Scan for the cell matching the given text and deliver its (X, Y) coordinate at center. 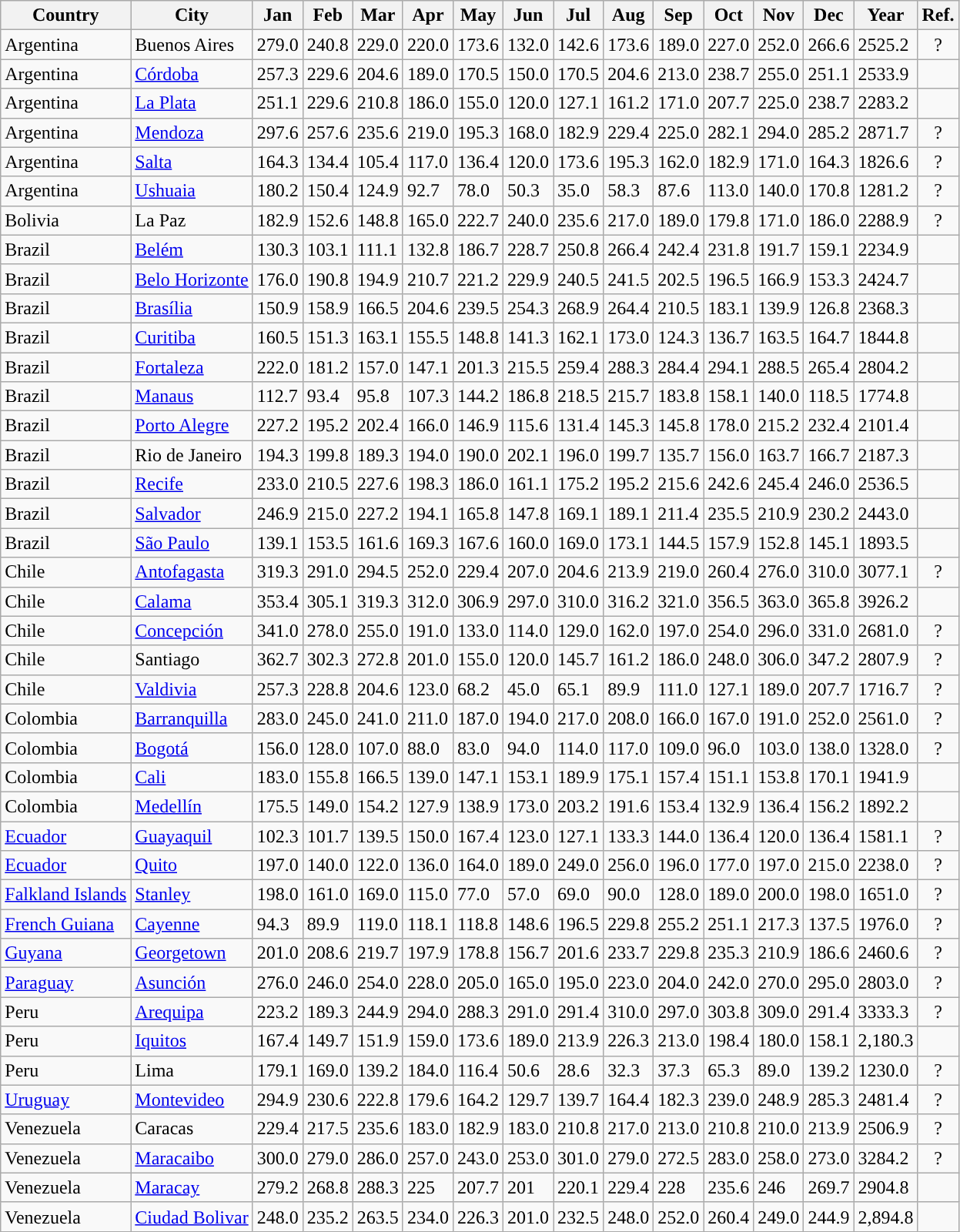
68.2 (477, 689)
242.4 (679, 249)
365.8 (828, 601)
240.0 (528, 220)
191.7 (779, 249)
227.6 (377, 484)
94.0 (528, 748)
268.9 (579, 308)
169.3 (428, 543)
205.0 (477, 983)
168.0 (528, 132)
Mendoza (192, 132)
111.0 (679, 689)
167.6 (477, 543)
257.0 (428, 1158)
Ref. (938, 15)
Salta (192, 162)
162.1 (579, 337)
90.0 (628, 895)
243.0 (477, 1158)
312.0 (428, 601)
203.2 (579, 806)
129.0 (579, 631)
Arequipa (192, 1012)
133.3 (628, 835)
178.8 (477, 953)
223.2 (277, 1012)
164.2 (477, 1100)
242.0 (728, 983)
107.3 (428, 397)
Maracay (192, 1187)
201.3 (477, 367)
50.6 (528, 1070)
119.0 (377, 924)
347.2 (828, 660)
Antofagasta (192, 572)
150.9 (277, 308)
235.5 (728, 514)
285.2 (828, 132)
239.0 (728, 1100)
258.0 (779, 1158)
112.7 (277, 397)
50.3 (528, 191)
229.9 (528, 279)
239.5 (477, 308)
2234.9 (885, 249)
Montevideo (192, 1100)
92.7 (428, 191)
1976.0 (885, 924)
182.3 (679, 1100)
165.8 (477, 514)
208.0 (628, 718)
145.3 (628, 426)
2904.8 (885, 1187)
273.0 (828, 1158)
1651.0 (885, 895)
Mar (377, 15)
105.4 (377, 162)
Rio de Janeiro (192, 455)
109.0 (679, 748)
Ciudad Bolivar (192, 1217)
95.8 (377, 397)
204.0 (679, 983)
65.3 (728, 1070)
219.7 (377, 953)
270.0 (779, 983)
Caracas (192, 1129)
Cali (192, 777)
202.5 (679, 279)
200.0 (779, 895)
189.9 (579, 777)
146.9 (477, 426)
135.7 (679, 455)
163.1 (377, 337)
186.7 (477, 249)
159.0 (428, 1041)
144.2 (477, 397)
282.1 (728, 132)
232.4 (828, 426)
88.0 (428, 748)
2481.4 (885, 1100)
207.0 (528, 572)
1716.7 (885, 689)
32.3 (628, 1070)
89.0 (779, 1070)
139.5 (377, 835)
French Guiana (66, 924)
2,180.3 (885, 1041)
Guayaquil (192, 835)
215.2 (779, 426)
127.9 (428, 806)
178.0 (728, 426)
58.3 (628, 191)
138.0 (828, 748)
145.1 (828, 543)
Buenos Aires (192, 45)
Fortaleza (192, 367)
139.9 (779, 308)
Jul (579, 15)
167.0 (728, 718)
241.0 (377, 718)
2101.4 (885, 426)
230.2 (828, 514)
363.0 (779, 601)
246.9 (277, 514)
Valdivia (192, 689)
1230.0 (885, 1070)
222.7 (477, 220)
285.3 (828, 1100)
139.1 (277, 543)
356.5 (728, 601)
253.0 (528, 1158)
87.6 (679, 191)
225 (428, 1187)
199.8 (328, 455)
179.6 (428, 1100)
201.6 (579, 953)
Santiago (192, 660)
208.6 (328, 953)
1281.2 (885, 191)
254.3 (528, 308)
179.1 (277, 1070)
240.5 (579, 279)
197.9 (428, 953)
148.6 (528, 924)
164.4 (628, 1100)
103.1 (328, 249)
45.0 (528, 689)
301.0 (579, 1158)
218.5 (579, 397)
211.0 (428, 718)
107.0 (377, 748)
124.9 (377, 191)
228 (679, 1187)
217.3 (779, 924)
Calama (192, 601)
184.0 (428, 1070)
78.0 (477, 191)
186.8 (528, 397)
Córdoba (192, 74)
Apr (428, 15)
297.6 (277, 132)
Bogotá (192, 748)
175.2 (579, 484)
77.0 (477, 895)
163.7 (779, 455)
La Paz (192, 220)
223.0 (628, 983)
Jun (528, 15)
Stanley (192, 895)
306.0 (779, 660)
São Paulo (192, 543)
194.3 (277, 455)
169.1 (579, 514)
161.6 (377, 543)
303.8 (728, 1012)
94.3 (277, 924)
220.1 (579, 1187)
122.0 (377, 865)
144.5 (679, 543)
191.6 (628, 806)
69.0 (579, 895)
144.0 (679, 835)
201 (528, 1187)
113.0 (728, 191)
96.0 (728, 748)
35.0 (579, 191)
321.0 (679, 601)
164.7 (828, 337)
145.7 (579, 660)
194.1 (428, 514)
Asunción (192, 983)
198.4 (728, 1041)
3284.2 (885, 1158)
211.4 (679, 514)
101.7 (328, 835)
294.5 (377, 572)
190.8 (328, 279)
May (477, 15)
134.4 (328, 162)
189.1 (628, 514)
3333.3 (885, 1012)
157.0 (377, 367)
131.4 (579, 426)
136.7 (728, 337)
242.6 (728, 484)
235.3 (728, 953)
158.9 (328, 308)
166.9 (779, 279)
2681.0 (885, 631)
156.7 (528, 953)
154.2 (377, 806)
129.7 (528, 1100)
118.1 (428, 924)
153.8 (779, 777)
Aug (628, 15)
157.9 (728, 543)
179.8 (728, 220)
Falkland Islands (66, 895)
217.5 (328, 1129)
228.0 (428, 983)
241.5 (628, 279)
1774.8 (885, 397)
28.6 (579, 1070)
116.4 (477, 1070)
160.0 (528, 543)
151.9 (377, 1041)
159.1 (828, 249)
2443.0 (885, 514)
Manaus (192, 397)
1328.0 (885, 748)
Belém (192, 249)
255.2 (679, 924)
362.7 (277, 660)
2804.2 (885, 367)
170.8 (828, 191)
Curitiba (192, 337)
Recife (192, 484)
153.5 (328, 543)
227.0 (728, 45)
Barranquilla (192, 718)
240.8 (328, 45)
264.4 (628, 308)
132.8 (428, 249)
250.8 (579, 249)
Feb (328, 15)
180.2 (277, 191)
235.2 (328, 1217)
231.8 (728, 249)
151.3 (328, 337)
La Plata (192, 103)
173.1 (628, 543)
296.0 (779, 631)
263.5 (377, 1217)
103.0 (779, 748)
Ushuaia (192, 191)
331.0 (828, 631)
183.1 (728, 308)
1941.9 (885, 777)
2525.2 (885, 45)
300.0 (277, 1158)
190.0 (477, 455)
353.4 (277, 601)
341.0 (277, 631)
215.5 (528, 367)
149.7 (328, 1041)
175.1 (628, 777)
115.0 (428, 895)
145.8 (679, 426)
136.0 (428, 865)
309.0 (779, 1012)
278.0 (328, 631)
102.3 (277, 835)
256.0 (628, 865)
1892.2 (885, 806)
151.1 (728, 777)
156.2 (828, 806)
176.0 (277, 279)
272.8 (377, 660)
2283.2 (885, 103)
248.9 (779, 1100)
269.7 (828, 1187)
Salvador (192, 514)
3077.1 (885, 572)
Brasília (192, 308)
Concepción (192, 631)
2506.9 (885, 1129)
153.1 (528, 777)
286.0 (377, 1158)
Oct (728, 15)
3926.2 (885, 601)
138.9 (477, 806)
2536.5 (885, 484)
257.6 (328, 132)
180.0 (779, 1041)
306.9 (477, 601)
288.5 (779, 367)
2807.9 (885, 660)
234.0 (428, 1217)
266.6 (828, 45)
132.9 (728, 806)
Belo Horizonte (192, 279)
228.8 (328, 689)
155.5 (428, 337)
195.0 (579, 983)
294.9 (277, 1100)
163.5 (779, 337)
279.2 (277, 1187)
246 (779, 1187)
210.7 (428, 279)
164.0 (477, 865)
181.2 (328, 367)
37.3 (679, 1070)
1844.8 (885, 337)
194.9 (377, 279)
230.6 (328, 1100)
272.5 (679, 1158)
Year (885, 15)
202.1 (528, 455)
220.0 (428, 45)
177.0 (728, 865)
Bolivia (66, 220)
160.5 (277, 337)
Guyana (66, 953)
152.6 (328, 220)
161.1 (528, 484)
65.1 (579, 689)
2533.9 (885, 74)
137.5 (828, 924)
187.0 (477, 718)
Porto Alegre (192, 426)
175.5 (277, 806)
Uruguay (66, 1100)
115.6 (528, 426)
126.8 (828, 308)
142.6 (579, 45)
Quito (192, 865)
186.6 (828, 953)
170.1 (828, 777)
302.3 (328, 660)
268.8 (328, 1187)
2424.7 (885, 279)
266.4 (628, 249)
2871.7 (885, 132)
152.8 (779, 543)
57.0 (528, 895)
233.7 (628, 953)
Country (66, 15)
1581.1 (885, 835)
199.7 (628, 455)
City (192, 15)
215.6 (679, 484)
2238.0 (885, 865)
111.1 (377, 249)
233.0 (277, 484)
202.4 (377, 426)
150.4 (328, 191)
166.7 (828, 455)
222.0 (277, 367)
157.4 (679, 777)
153.3 (828, 279)
Cayenne (192, 924)
198.3 (428, 484)
1826.6 (885, 162)
316.2 (628, 601)
2187.3 (885, 455)
132.0 (528, 45)
284.4 (679, 367)
Sep (679, 15)
153.4 (679, 806)
265.4 (828, 367)
133.0 (477, 631)
139.7 (579, 1100)
2803.0 (885, 983)
228.7 (528, 249)
155.8 (328, 777)
215.7 (628, 397)
Nov (779, 15)
245.4 (779, 484)
245.0 (328, 718)
210.0 (779, 1129)
Jan (277, 15)
305.1 (328, 601)
259.4 (579, 367)
149.0 (328, 806)
2561.0 (885, 718)
222.8 (377, 1100)
294.1 (728, 367)
139.0 (428, 777)
130.3 (277, 249)
118.8 (477, 924)
2288.9 (885, 220)
Medellín (192, 806)
221.2 (477, 279)
161.0 (328, 895)
147.8 (528, 514)
232.5 (579, 1217)
295.0 (828, 983)
Georgetown (192, 953)
124.3 (679, 337)
183.8 (679, 397)
118.5 (828, 397)
Dec (828, 15)
2,894.8 (885, 1217)
Lima (192, 1070)
83.0 (477, 748)
1893.5 (885, 543)
2368.3 (885, 308)
Iquitos (192, 1041)
Maracaibo (192, 1158)
2460.6 (885, 953)
Paraguay (66, 983)
93.4 (328, 397)
229.0 (377, 45)
141.3 (528, 337)
